Scan for the cell matching the given text and deliver its (X, Y) coordinate at center. 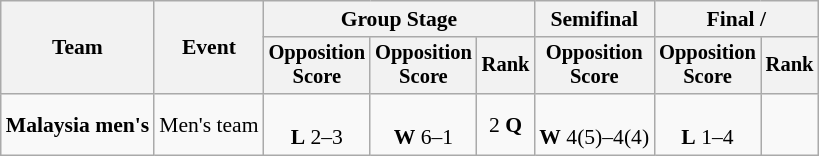
Malaysia men's (78, 124)
Team (78, 48)
L 2–3 (318, 124)
W 4(5)–4(4) (594, 124)
Final / (736, 19)
L 1–4 (708, 124)
W 6–1 (424, 124)
Men's team (208, 124)
Semifinal (594, 19)
Group Stage (400, 19)
2 Q (506, 124)
Event (208, 48)
